Scan for the cell matching the given text and deliver its [X, Y] coordinate at center. 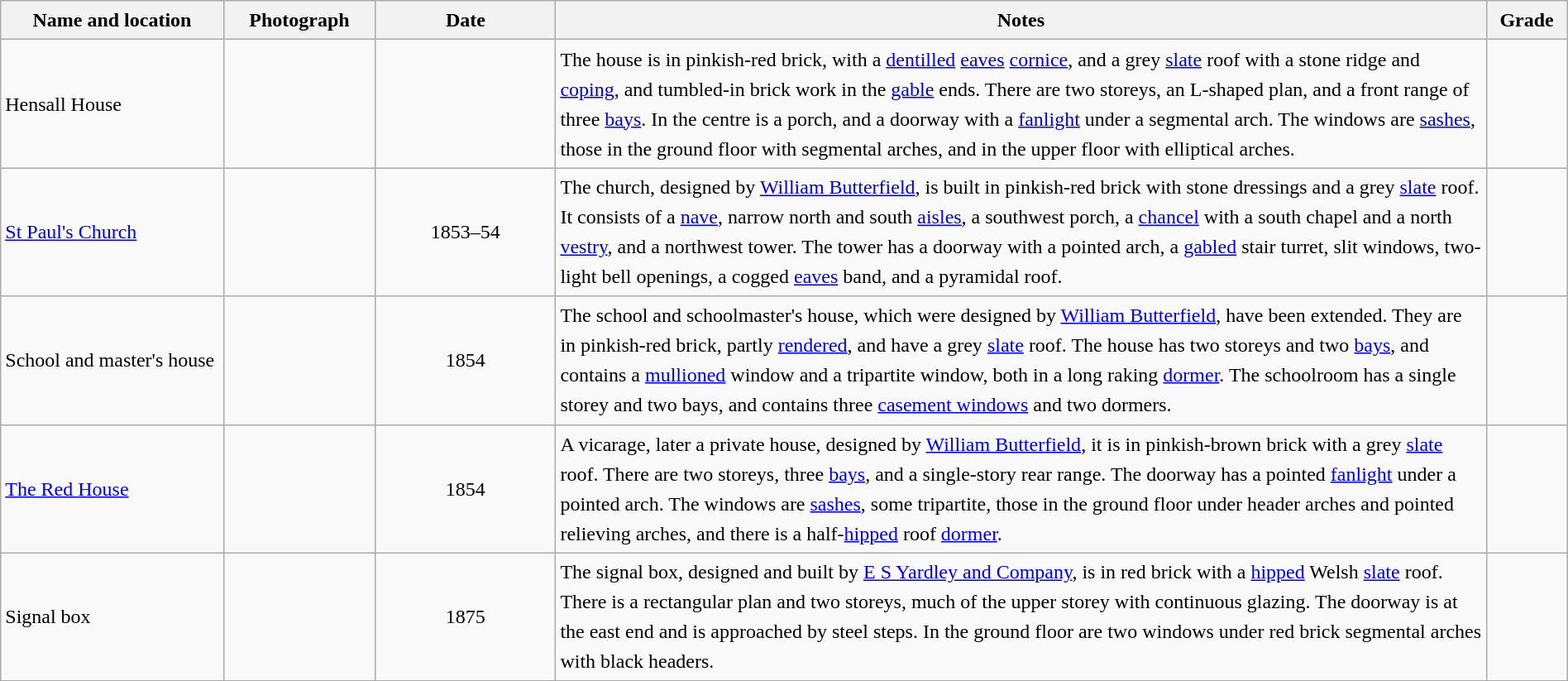
Hensall House [112, 104]
The Red House [112, 488]
School and master's house [112, 361]
Name and location [112, 20]
Grade [1527, 20]
1853–54 [466, 232]
1875 [466, 617]
Photograph [299, 20]
Notes [1021, 20]
Date [466, 20]
St Paul's Church [112, 232]
Signal box [112, 617]
